Extract the [X, Y] coordinate from the center of the cell holding the provided text.  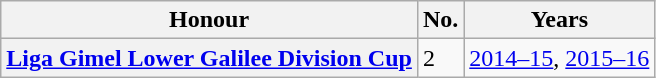
Honour [210, 20]
Years [560, 20]
Liga Gimel Lower Galilee Division Cup [210, 58]
No. [440, 20]
2014–15, 2015–16 [560, 58]
2 [440, 58]
